Pinpoint the cell where the given text exists, returning its [X, Y] midpoint coordinate. 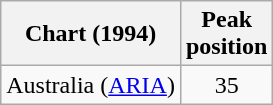
Peakposition [226, 34]
Australia (ARIA) [91, 85]
Chart (1994) [91, 34]
35 [226, 85]
